Find where the given text appears and provide that cell's center as (x, y) coordinate. 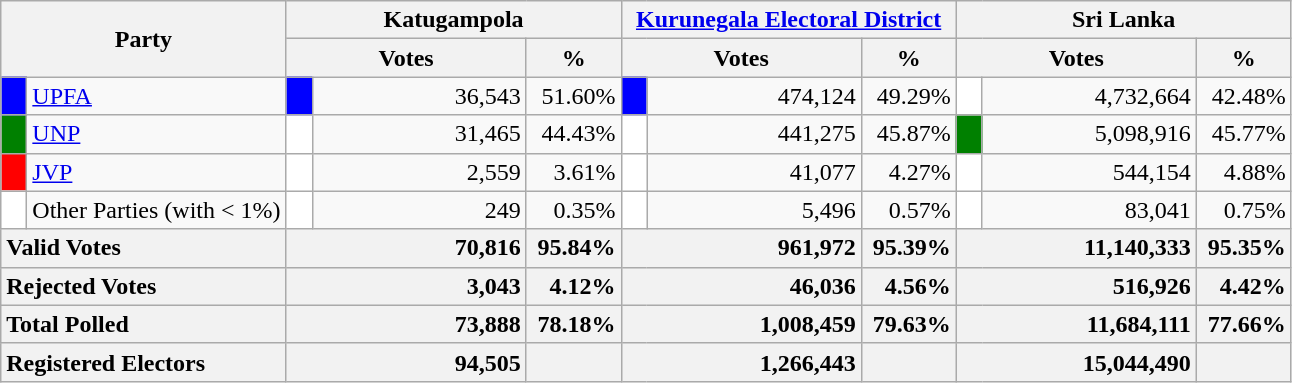
4,732,664 (1089, 96)
Kurunegala Electoral District (788, 20)
83,041 (1089, 210)
UNP (156, 134)
73,888 (406, 324)
95.84% (574, 248)
Total Polled (144, 324)
36,543 (419, 96)
441,275 (754, 134)
11,140,333 (1076, 248)
Other Parties (with < 1%) (156, 210)
Valid Votes (144, 248)
94,505 (406, 362)
2,559 (419, 172)
3.61% (574, 172)
4.27% (908, 172)
78.18% (574, 324)
5,098,916 (1089, 134)
UPFA (156, 96)
44.43% (574, 134)
0.35% (574, 210)
4.12% (574, 286)
249 (419, 210)
11,684,111 (1076, 324)
961,972 (741, 248)
0.75% (1244, 210)
31,465 (419, 134)
45.77% (1244, 134)
JVP (156, 172)
4.56% (908, 286)
Party (144, 39)
1,266,443 (741, 362)
41,077 (754, 172)
15,044,490 (1076, 362)
Sri Lanka (1124, 20)
70,816 (406, 248)
42.48% (1244, 96)
4.88% (1244, 172)
49.29% (908, 96)
79.63% (908, 324)
Katugampola (454, 20)
3,043 (406, 286)
95.39% (908, 248)
0.57% (908, 210)
4.42% (1244, 286)
544,154 (1089, 172)
46,036 (741, 286)
77.66% (1244, 324)
474,124 (754, 96)
Rejected Votes (144, 286)
5,496 (754, 210)
51.60% (574, 96)
1,008,459 (741, 324)
45.87% (908, 134)
95.35% (1244, 248)
Registered Electors (144, 362)
516,926 (1076, 286)
